Output the [x, y] coordinate of the center of the cell containing the given text.  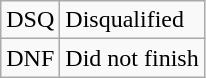
Did not finish [132, 58]
DSQ [30, 20]
DNF [30, 58]
Disqualified [132, 20]
